Output the [x, y] coordinate of the center of the cell containing the given text.  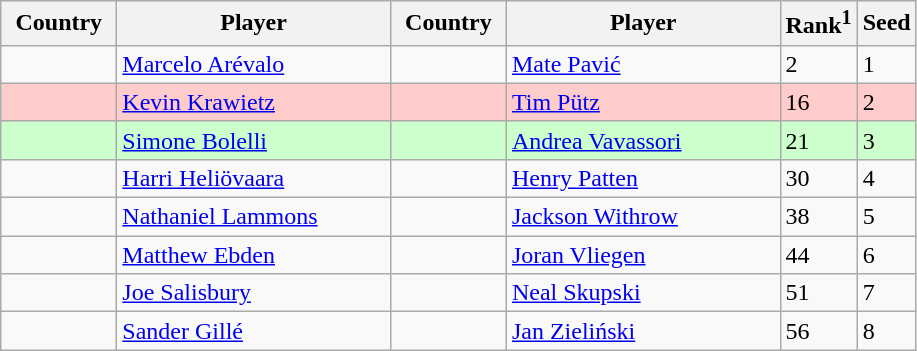
16 [818, 102]
Kevin Krawietz [254, 102]
Mate Pavić [643, 64]
51 [818, 293]
21 [818, 140]
Tim Pütz [643, 102]
44 [818, 255]
Jan Zieliński [643, 331]
Rank1 [818, 24]
Marcelo Arévalo [254, 64]
Henry Patten [643, 178]
1 [886, 64]
6 [886, 255]
Jackson Withrow [643, 217]
Joran Vliegen [643, 255]
7 [886, 293]
38 [818, 217]
Sander Gillé [254, 331]
Seed [886, 24]
Joe Salisbury [254, 293]
Nathaniel Lammons [254, 217]
8 [886, 331]
Neal Skupski [643, 293]
Simone Bolelli [254, 140]
Harri Heliövaara [254, 178]
5 [886, 217]
Andrea Vavassori [643, 140]
Matthew Ebden [254, 255]
4 [886, 178]
56 [818, 331]
3 [886, 140]
30 [818, 178]
